Extract the [X, Y] coordinate from the center of the cell holding the provided text.  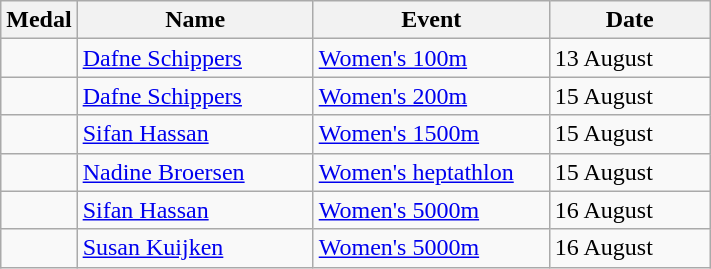
Date [630, 20]
Nadine Broersen [195, 172]
Women's 200m [431, 96]
13 August [630, 58]
Medal [39, 20]
Women's heptathlon [431, 172]
Women's 1500m [431, 134]
Women's 100m [431, 58]
Name [195, 20]
Susan Kuijken [195, 248]
Event [431, 20]
